Output the [X, Y] coordinate of the center of the cell containing the given text.  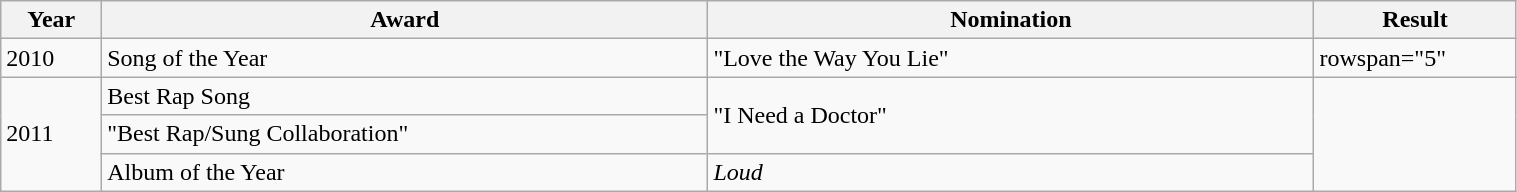
2010 [52, 58]
Year [52, 20]
Loud [1011, 172]
"I Need a Doctor" [1011, 115]
Best Rap Song [405, 96]
2011 [52, 134]
Award [405, 20]
rowspan="5" [1415, 58]
Song of the Year [405, 58]
Album of the Year [405, 172]
Nomination [1011, 20]
"Best Rap/Sung Collaboration" [405, 134]
"Love the Way You Lie" [1011, 58]
Result [1415, 20]
